Provide the [X, Y] coordinate of the cell's center where the given text is located.  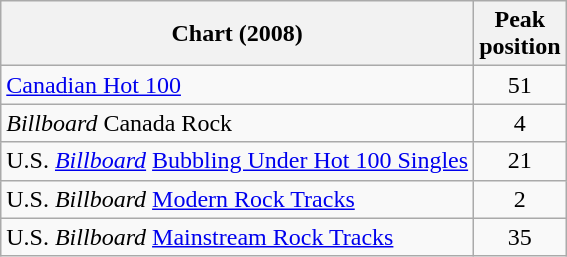
Canadian Hot 100 [238, 85]
U.S. Billboard Modern Rock Tracks [238, 199]
51 [520, 85]
Chart (2008) [238, 34]
Peakposition [520, 34]
U.S. Billboard Mainstream Rock Tracks [238, 237]
35 [520, 237]
4 [520, 123]
21 [520, 161]
Billboard Canada Rock [238, 123]
2 [520, 199]
U.S. Billboard Bubbling Under Hot 100 Singles [238, 161]
